Determine the [X, Y] coordinate at the center of the cell enclosing the given text.  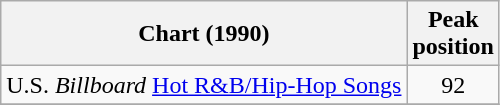
U.S. Billboard Hot R&B/Hip-Hop Songs [204, 85]
92 [453, 85]
Chart (1990) [204, 34]
Peakposition [453, 34]
